Capture the cell that displays the provided text and extract its [X, Y] central coordinate. 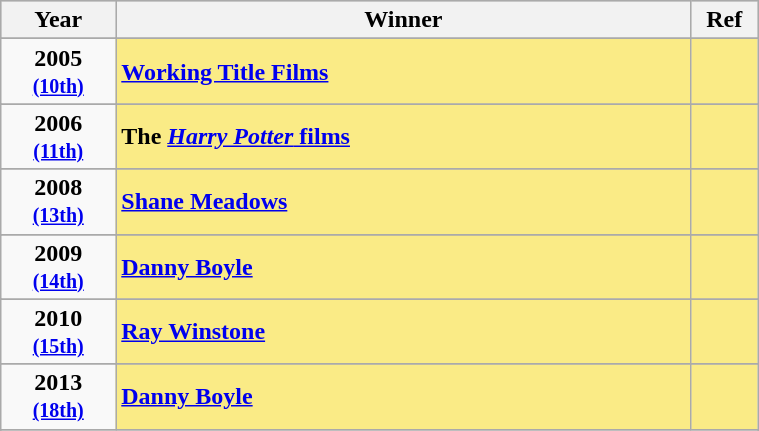
2006 (11th) [58, 136]
Ref [724, 20]
Ray Winstone [404, 332]
2005 (10th) [58, 72]
2008 (13th) [58, 202]
2010 (15th) [58, 332]
Winner [404, 20]
Year [58, 20]
Shane Meadows [404, 202]
2013 (18th) [58, 396]
2009 (14th) [58, 266]
The Harry Potter films [404, 136]
Working Title Films [404, 72]
